Find where the given text appears and provide that cell's center as [x, y] coordinate. 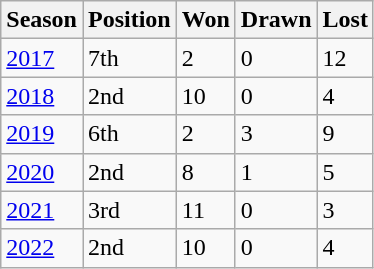
11 [206, 210]
2017 [42, 58]
Season [42, 20]
12 [345, 58]
Won [206, 20]
7th [129, 58]
2022 [42, 248]
5 [345, 172]
2019 [42, 134]
8 [206, 172]
Position [129, 20]
9 [345, 134]
1 [276, 172]
2018 [42, 96]
Drawn [276, 20]
3rd [129, 210]
6th [129, 134]
2021 [42, 210]
Lost [345, 20]
2020 [42, 172]
